For the text-containing cell, return its midpoint in [x, y] coordinate format. 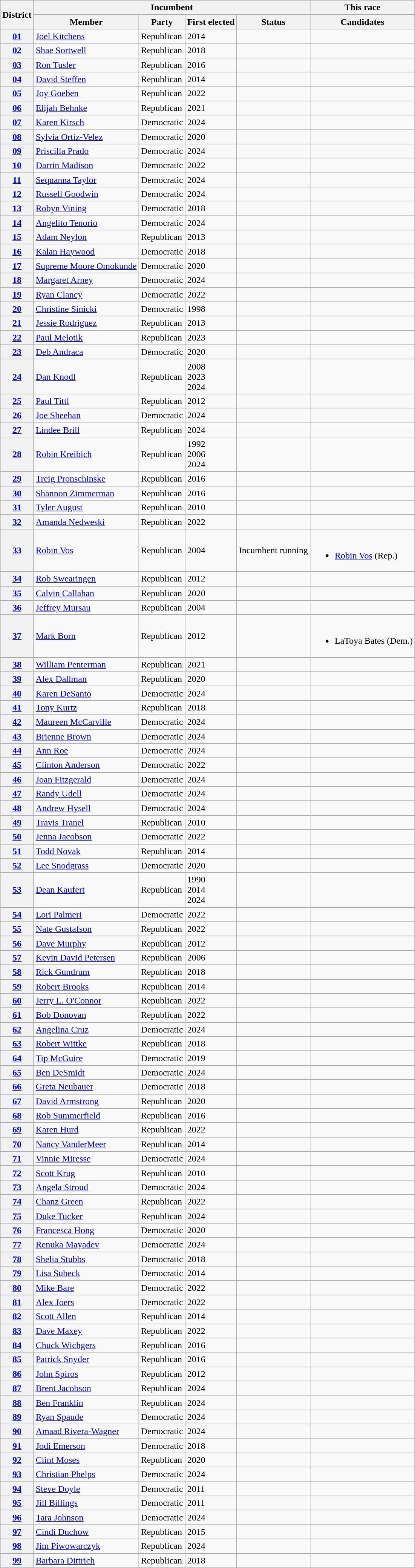
64 [17, 1058]
Shannon Zimmerman [86, 493]
57 [17, 957]
Jill Billings [86, 1503]
Vinnie Miresse [86, 1158]
Ann Roe [86, 751]
Mark Born [86, 636]
Kalan Haywood [86, 252]
Kevin David Petersen [86, 957]
Calvin Callahan [86, 593]
Francesca Hong [86, 1230]
Greta Neubauer [86, 1087]
76 [17, 1230]
30 [17, 493]
33 [17, 551]
Supreme Moore Omokunde [86, 266]
05 [17, 94]
Karen DeSanto [86, 693]
2015 [211, 1532]
70 [17, 1144]
19922006 2024 [211, 454]
Lori Palmeri [86, 914]
22 [17, 338]
LaToya Bates (Dem.) [362, 636]
Candidates [362, 22]
66 [17, 1087]
Rick Gundrum [86, 972]
Shelia Stubbs [86, 1259]
Adam Neylon [86, 237]
95 [17, 1503]
89 [17, 1417]
37 [17, 636]
12 [17, 194]
1998 [211, 309]
61 [17, 1015]
2019 [211, 1058]
56 [17, 943]
72 [17, 1173]
08 [17, 137]
74 [17, 1201]
94 [17, 1489]
Steve Doyle [86, 1489]
02 [17, 51]
Scott Krug [86, 1173]
44 [17, 751]
65 [17, 1072]
84 [17, 1345]
Ryan Clancy [86, 295]
90 [17, 1431]
62 [17, 1029]
Robert Wittke [86, 1044]
Jodi Emerson [86, 1445]
Elijah Behnke [86, 108]
35 [17, 593]
85 [17, 1359]
Robin Kreibich [86, 454]
Cindi Duchow [86, 1532]
32 [17, 522]
Lee Snodgrass [86, 865]
Chanz Green [86, 1201]
Deb Andraca [86, 352]
17 [17, 266]
27 [17, 430]
40 [17, 693]
Travis Tranel [86, 822]
Clint Moses [86, 1460]
18 [17, 280]
48 [17, 808]
34 [17, 579]
Dan Knodl [86, 376]
58 [17, 972]
Paul Tittl [86, 401]
Angelina Cruz [86, 1029]
2006 [211, 957]
Darrin Madison [86, 165]
88 [17, 1402]
25 [17, 401]
Russell Goodwin [86, 194]
Jenna Jacobson [86, 837]
28 [17, 454]
Christian Phelps [86, 1474]
16 [17, 252]
Ben Franklin [86, 1402]
Christine Sinicki [86, 309]
54 [17, 914]
04 [17, 79]
87 [17, 1388]
Incumbent running [273, 551]
Brienne Brown [86, 736]
Joel Kitchens [86, 36]
98 [17, 1546]
Rob Summerfield [86, 1115]
71 [17, 1158]
2023 [211, 338]
03 [17, 65]
41 [17, 707]
Dave Murphy [86, 943]
Amaad Rivera-Wagner [86, 1431]
Nancy VanderMeer [86, 1144]
Tyler August [86, 508]
Ryan Spaude [86, 1417]
Tip McGuire [86, 1058]
Dave Maxey [86, 1331]
Status [273, 22]
Jeffrey Mursau [86, 608]
Patrick Snyder [86, 1359]
21 [17, 323]
Sylvia Ortiz-Velez [86, 137]
Randy Udell [86, 794]
Duke Tucker [86, 1216]
68 [17, 1115]
Joe Sheehan [86, 415]
11 [17, 180]
63 [17, 1044]
77 [17, 1245]
14 [17, 223]
93 [17, 1474]
Sequanna Taylor [86, 180]
Mike Bare [86, 1288]
46 [17, 779]
09 [17, 151]
49 [17, 822]
47 [17, 794]
82 [17, 1316]
Alex Joers [86, 1302]
Barbara Dittrich [86, 1560]
29 [17, 479]
69 [17, 1130]
81 [17, 1302]
Treig Pronschinske [86, 479]
20082023 2024 [211, 376]
Alex Dallman [86, 679]
99 [17, 1560]
Angelito Tenorio [86, 223]
Andrew Hysell [86, 808]
William Penterman [86, 664]
Party [162, 22]
Tony Kurtz [86, 707]
23 [17, 352]
Margaret Arney [86, 280]
Ben DeSmidt [86, 1072]
Lindee Brill [86, 430]
53 [17, 890]
Jerry L. O'Connor [86, 1001]
01 [17, 36]
Nate Gustafson [86, 929]
19902014 2024 [211, 890]
67 [17, 1101]
Tara Johnson [86, 1517]
50 [17, 837]
20 [17, 309]
Chuck Wichgers [86, 1345]
Amanda Nedweski [86, 522]
Paul Melotik [86, 338]
86 [17, 1374]
Karen Hurd [86, 1130]
Maureen McCarville [86, 722]
97 [17, 1532]
15 [17, 237]
Priscilla Prado [86, 151]
Jim Piwowarczyk [86, 1546]
Shae Sortwell [86, 51]
80 [17, 1288]
Rob Swearingen [86, 579]
83 [17, 1331]
51 [17, 851]
43 [17, 736]
38 [17, 664]
Todd Novak [86, 851]
David Armstrong [86, 1101]
26 [17, 415]
Scott Allen [86, 1316]
Renuka Mayadev [86, 1245]
96 [17, 1517]
Dean Kaufert [86, 890]
Incumbent [172, 8]
92 [17, 1460]
This race [362, 8]
39 [17, 679]
91 [17, 1445]
Joan Fitzgerald [86, 779]
24 [17, 376]
19 [17, 295]
55 [17, 929]
78 [17, 1259]
Brent Jacobson [86, 1388]
Robyn Vining [86, 209]
36 [17, 608]
David Steffen [86, 79]
Robert Brooks [86, 986]
Robin Vos [86, 551]
John Spiros [86, 1374]
Jessie Rodriguez [86, 323]
52 [17, 865]
Lisa Subeck [86, 1273]
First elected [211, 22]
Member [86, 22]
42 [17, 722]
31 [17, 508]
60 [17, 1001]
Bob Donovan [86, 1015]
75 [17, 1216]
06 [17, 108]
10 [17, 165]
Robin Vos (Rep.) [362, 551]
07 [17, 122]
79 [17, 1273]
Angela Stroud [86, 1187]
59 [17, 986]
Ron Tusler [86, 65]
District [17, 15]
Karen Kirsch [86, 122]
13 [17, 209]
Clinton Anderson [86, 765]
45 [17, 765]
Joy Goeben [86, 94]
73 [17, 1187]
